Detect which cell encompasses the target text, then output its (x, y) center coordinate. 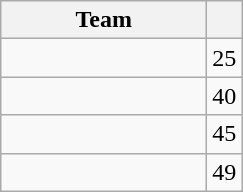
25 (224, 58)
45 (224, 134)
49 (224, 172)
40 (224, 96)
Team (104, 20)
